Detect which cell encompasses the target text, then output its [x, y] center coordinate. 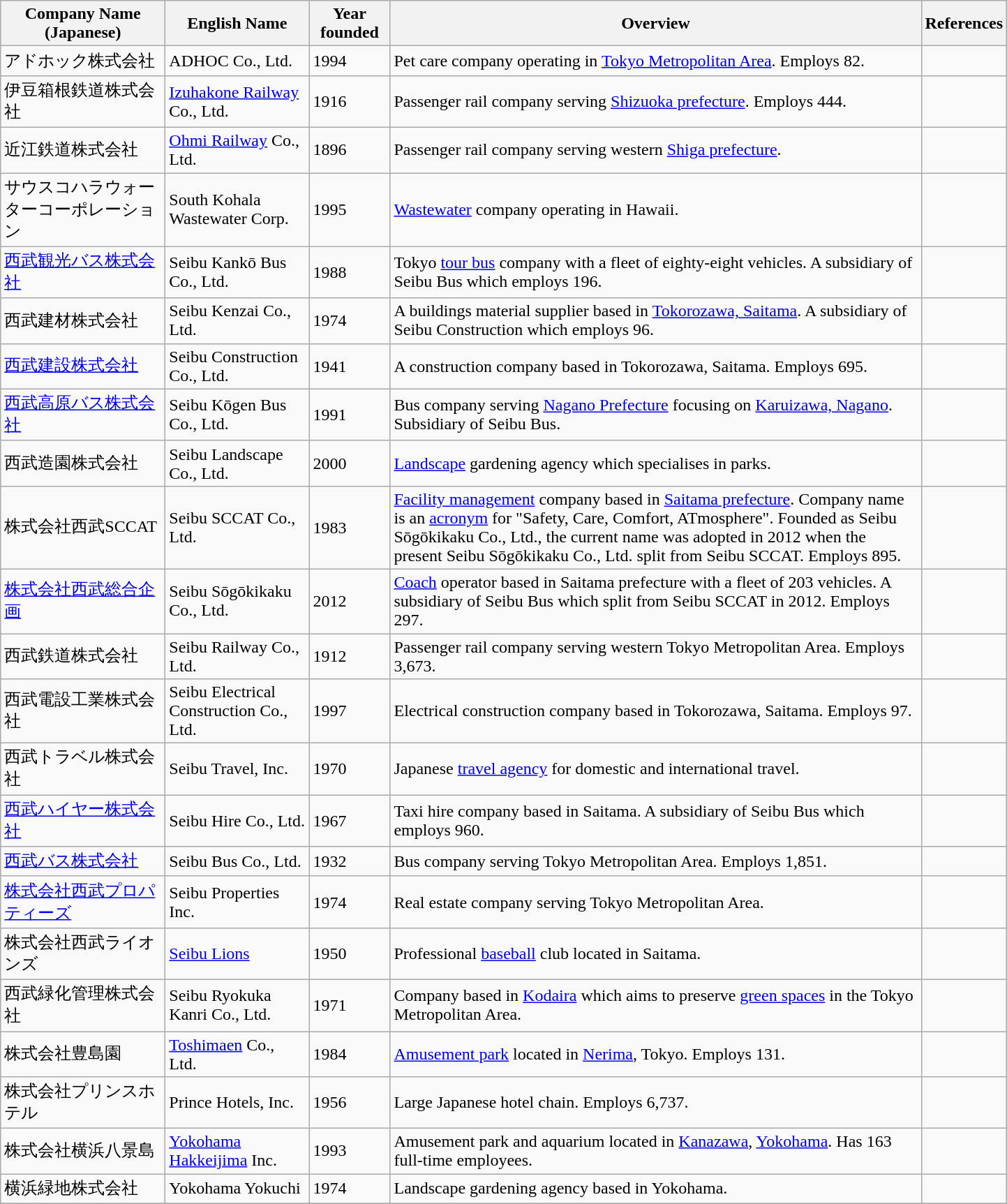
1984 [350, 1054]
1932 [350, 861]
1912 [350, 656]
株式会社西武総合企画 [83, 601]
西武建設株式会社 [83, 366]
Ohmi Railway Co., Ltd. [237, 149]
Yokohama Yokuchi [237, 1189]
サウスコハラウォーターコーポレーション [83, 210]
Amusement park located in Nerima, Tokyo. Employs 131. [656, 1054]
Professional baseball club located in Saitama. [656, 953]
References [964, 24]
Seibu Bus Co., Ltd. [237, 861]
English Name [237, 24]
1896 [350, 149]
ADHOC Co., Ltd. [237, 61]
1967 [350, 821]
Landscape gardening agency which specialises in parks. [656, 463]
株式会社西武ライオンズ [83, 953]
Electrical construction company based in Tokorozawa, Saitama. Employs 97. [656, 711]
Large Japanese hotel chain. Employs 6,737. [656, 1103]
アドホック株式会社 [83, 61]
西武建材株式会社 [83, 321]
株式会社プリンスホテル [83, 1103]
Yearfounded [350, 24]
横浜緑地株式会社 [83, 1189]
Izuhakone Railway Co., Ltd. [237, 101]
Passenger rail company serving western Shiga prefecture. [656, 149]
1916 [350, 101]
Passenger rail company serving western Tokyo Metropolitan Area. Employs 3,673. [656, 656]
株式会社西武SCCAT [83, 528]
1983 [350, 528]
Seibu Construction Co., Ltd. [237, 366]
Company Name(Japanese) [83, 24]
Wastewater company operating in Hawaii. [656, 210]
1941 [350, 366]
Seibu SCCAT Co., Ltd. [237, 528]
Japanese travel agency for domestic and international travel. [656, 769]
株式会社横浜八景島 [83, 1152]
1997 [350, 711]
西武バス株式会社 [83, 861]
1994 [350, 61]
Bus company serving Nagano Prefecture focusing on Karuizawa, Nagano. Subsidiary of Seibu Bus. [656, 415]
Seibu Ryokuka Kanri Co., Ltd. [237, 1005]
2012 [350, 601]
Seibu Railway Co., Ltd. [237, 656]
Seibu Properties Inc. [237, 902]
Pet care company operating in Tokyo Metropolitan Area. Employs 82. [656, 61]
Seibu Hire Co., Ltd. [237, 821]
Seibu Sōgōkikaku Co., Ltd. [237, 601]
1995 [350, 210]
株式会社豊島園 [83, 1054]
Yokohama Hakkeijima Inc. [237, 1152]
1993 [350, 1152]
Prince Hotels, Inc. [237, 1103]
1956 [350, 1103]
A buildings material supplier based in Tokorozawa, Saitama. A subsidiary of Seibu Construction which employs 96. [656, 321]
Overview [656, 24]
Seibu Lions [237, 953]
South Kohala Wastewater Corp. [237, 210]
Seibu Kankō Bus Co., Ltd. [237, 272]
2000 [350, 463]
Seibu Electrical Construction Co., Ltd. [237, 711]
1971 [350, 1005]
伊豆箱根鉄道株式会社 [83, 101]
Tokyo tour bus company with a fleet of eighty-eight vehicles. A subsidiary of Seibu Bus which employs 196. [656, 272]
近江鉄道株式会社 [83, 149]
A construction company based in Tokorozawa, Saitama. Employs 695. [656, 366]
Amusement park and aquarium located in Kanazawa, Yokohama. Has 163 full-time employees. [656, 1152]
Seibu Kōgen Bus Co., Ltd. [237, 415]
西武観光バス株式会社 [83, 272]
1950 [350, 953]
Landscape gardening agency based in Yokohama. [656, 1189]
西武トラベル株式会社 [83, 769]
西武造園株式会社 [83, 463]
1970 [350, 769]
1988 [350, 272]
西武電設工業株式会社 [83, 711]
西武鉄道株式会社 [83, 656]
西武高原バス株式会社 [83, 415]
西武ハイヤー株式会社 [83, 821]
Real estate company serving Tokyo Metropolitan Area. [656, 902]
株式会社西武プロパティーズ [83, 902]
Seibu Travel, Inc. [237, 769]
1991 [350, 415]
西武緑化管理株式会社 [83, 1005]
Taxi hire company based in Saitama. A subsidiary of Seibu Bus which employs 960. [656, 821]
Seibu Landscape Co., Ltd. [237, 463]
Seibu Kenzai Co., Ltd. [237, 321]
Toshimaen Co., Ltd. [237, 1054]
Bus company serving Tokyo Metropolitan Area. Employs 1,851. [656, 861]
Passenger rail company serving Shizuoka prefecture. Employs 444. [656, 101]
Company based in Kodaira which aims to preserve green spaces in the Tokyo Metropolitan Area. [656, 1005]
Coach operator based in Saitama prefecture with a fleet of 203 vehicles. A subsidiary of Seibu Bus which split from Seibu SCCAT in 2012. Employs 297. [656, 601]
